For the text-containing cell, return its midpoint in (x, y) coordinate format. 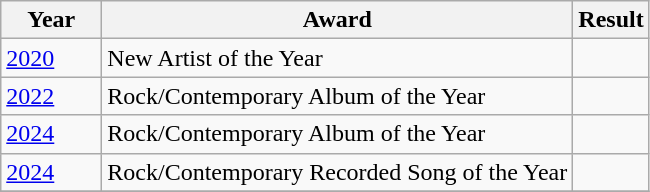
Rock/Contemporary Recorded Song of the Year (338, 172)
2020 (52, 58)
Year (52, 20)
New Artist of the Year (338, 58)
2022 (52, 96)
Result (611, 20)
Award (338, 20)
